Pinpoint the cell where the given text exists, returning its (X, Y) midpoint coordinate. 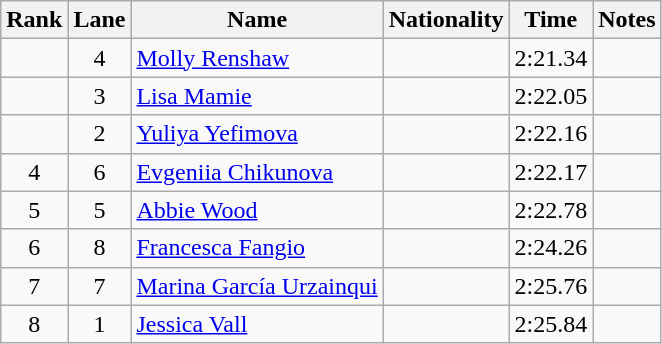
Abbie Wood (257, 210)
Marina García Urzainqui (257, 286)
Lane (100, 20)
Name (257, 20)
2 (100, 134)
2:22.16 (551, 134)
Rank (34, 20)
2:25.84 (551, 324)
2:22.05 (551, 96)
Lisa Mamie (257, 96)
Time (551, 20)
Molly Renshaw (257, 58)
3 (100, 96)
2:22.78 (551, 210)
Nationality (446, 20)
Notes (627, 20)
2:24.26 (551, 248)
Francesca Fangio (257, 248)
Yuliya Yefimova (257, 134)
2:21.34 (551, 58)
1 (100, 324)
Jessica Vall (257, 324)
2:22.17 (551, 172)
Evgeniia Chikunova (257, 172)
2:25.76 (551, 286)
